For the text-containing cell, return its midpoint in (x, y) coordinate format. 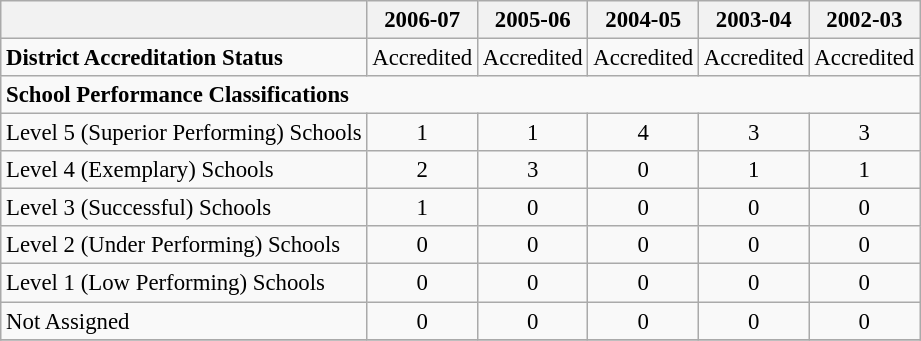
2006-07 (422, 20)
2003-04 (754, 20)
School Performance Classifications (460, 95)
4 (644, 133)
Level 5 (Superior Performing) Schools (184, 133)
2 (422, 170)
2005-06 (532, 20)
Level 1 (Low Performing) Schools (184, 283)
Level 4 (Exemplary) Schools (184, 170)
2004-05 (644, 20)
Level 3 (Successful) Schools (184, 208)
Level 2 (Under Performing) Schools (184, 245)
2002-03 (864, 20)
Not Assigned (184, 321)
District Accreditation Status (184, 58)
